From the cell containing the given text, extract its center point as (X, Y) coordinate. 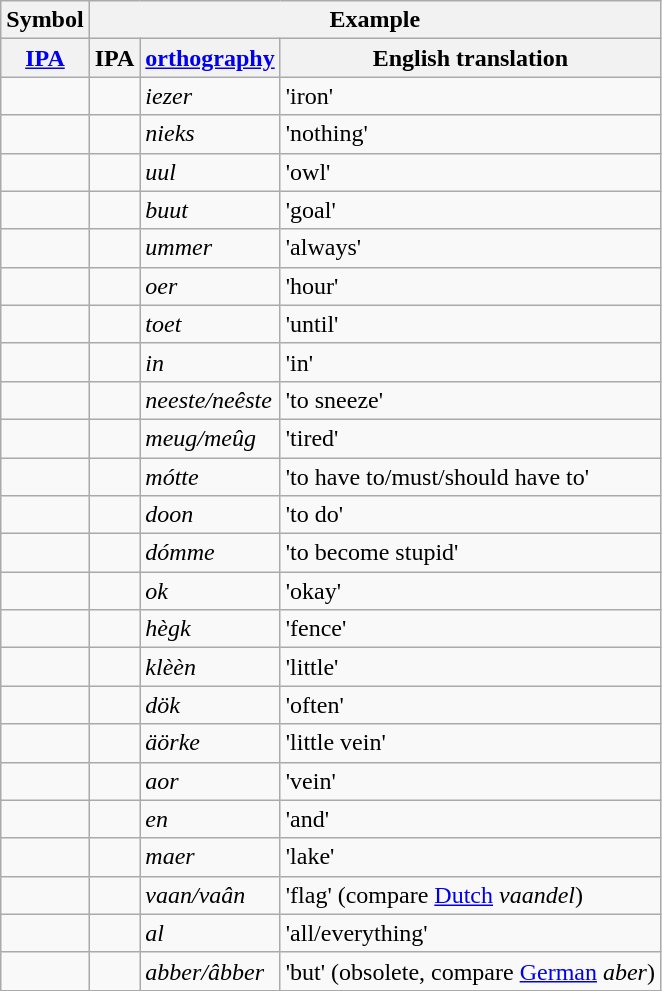
vaan/vaân (210, 895)
'nothing' (470, 134)
doon (210, 515)
uul (210, 172)
dök (210, 705)
äörke (210, 743)
oer (210, 286)
orthography (210, 58)
al (210, 933)
'tired' (470, 438)
klèèn (210, 667)
in (210, 362)
dómme (210, 553)
'to become stupid' (470, 553)
Example (374, 20)
abber/âbber (210, 971)
'vein' (470, 781)
nieks (210, 134)
English translation (470, 58)
'to do' (470, 515)
'goal' (470, 210)
'until' (470, 324)
'hour' (470, 286)
'little' (470, 667)
'often' (470, 705)
neeste/neêste (210, 400)
hègk (210, 629)
ok (210, 591)
Symbol (45, 20)
en (210, 819)
maer (210, 857)
'fence' (470, 629)
'to have to/must/should have to' (470, 477)
'okay' (470, 591)
meug/meûg (210, 438)
'lake' (470, 857)
'flag' (compare Dutch vaandel) (470, 895)
'all/everything' (470, 933)
mótte (210, 477)
'but' (obsolete, compare German aber) (470, 971)
toet (210, 324)
buut (210, 210)
'iron' (470, 96)
ummer (210, 248)
'in' (470, 362)
aor (210, 781)
'always' (470, 248)
'owl' (470, 172)
'to sneeze' (470, 400)
'little vein' (470, 743)
'and' (470, 819)
iezer (210, 96)
